Scan for the cell matching the given text and deliver its (X, Y) coordinate at center. 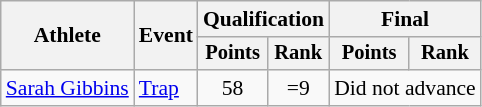
Athlete (68, 36)
Final (405, 19)
Qualification (264, 19)
58 (232, 88)
Event (166, 36)
Sarah Gibbins (68, 88)
=9 (298, 88)
Trap (166, 88)
Did not advance (405, 88)
